Extract the (x, y) coordinate from the center of the cell holding the provided text.  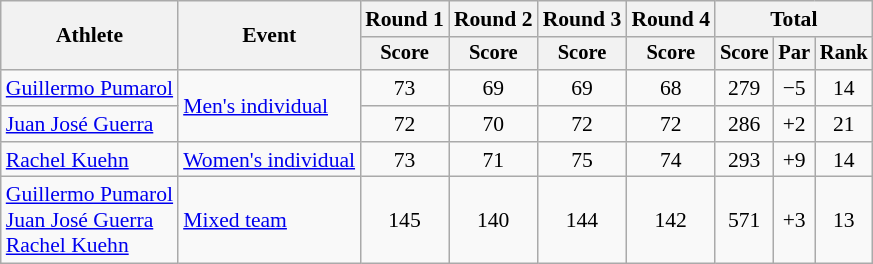
Rachel Kuehn (90, 160)
Guillermo PumarolJuan José GuerraRachel Kuehn (90, 220)
Round 4 (670, 19)
Guillermo Pumarol (90, 88)
571 (744, 220)
+9 (794, 160)
293 (744, 160)
Event (269, 36)
145 (404, 220)
−5 (794, 88)
144 (582, 220)
+2 (794, 124)
Mixed team (269, 220)
140 (494, 220)
Round 1 (404, 19)
Round 3 (582, 19)
Juan José Guerra (90, 124)
21 (844, 124)
75 (582, 160)
Round 2 (494, 19)
279 (744, 88)
286 (744, 124)
Men's individual (269, 106)
+3 (794, 220)
Women's individual (269, 160)
71 (494, 160)
Rank (844, 54)
Athlete (90, 36)
142 (670, 220)
68 (670, 88)
74 (670, 160)
13 (844, 220)
70 (494, 124)
Par (794, 54)
Total (794, 19)
